Return the (x, y) coordinate for the center point of the cell that contains the specified text.  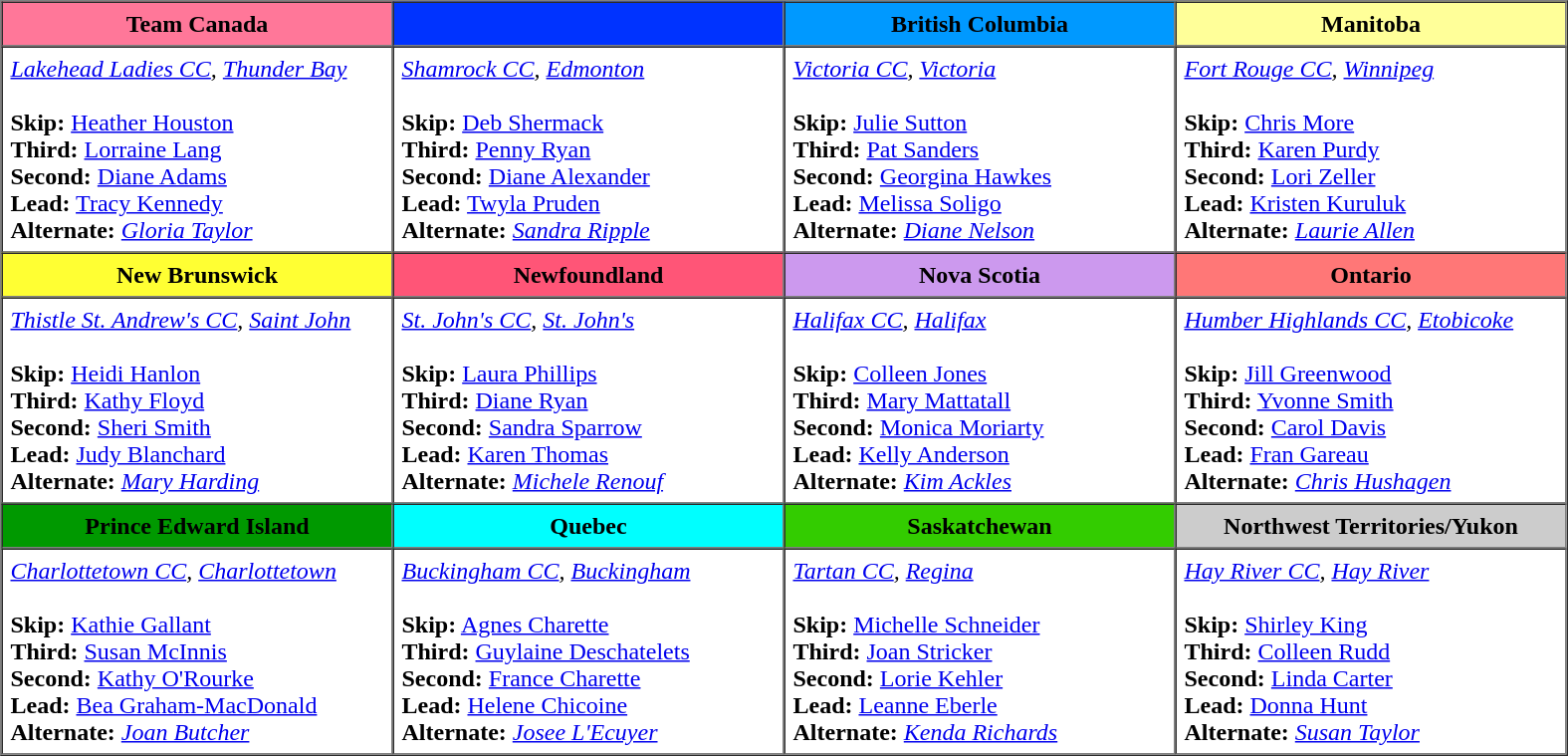
Tartan CC, Regina Skip: Michelle Schneider Third: Joan Stricker Second: Lorie Kehler Lead: Leanne Eberle Alternate: Kenda Richards (980, 651)
Lakehead Ladies CC, Thunder Bay Skip: Heather Houston Third: Lorraine Lang Second: Diane Adams Lead: Tracy Kennedy Alternate: Gloria Taylor (197, 149)
Charlottetown CC, Charlottetown Skip: Kathie Gallant Third: Susan McInnis Second: Kathy O'Rourke Lead: Bea Graham-MacDonald Alternate: Joan Butcher (197, 651)
Prince Edward Island (197, 526)
Manitoba (1370, 24)
Quebec (587, 526)
Buckingham CC, Buckingham Skip: Agnes Charette Third: Guylaine Deschatelets Second: France Charette Lead: Helene Chicoine Alternate: Josee L'Ecuyer (587, 651)
St. John's CC, St. John's Skip: Laura Phillips Third: Diane Ryan Second: Sandra Sparrow Lead: Karen Thomas Alternate: Michele Renouf (587, 400)
Thistle St. Andrew's CC, Saint John Skip: Heidi Hanlon Third: Kathy Floyd Second: Sheri Smith Lead: Judy Blanchard Alternate: Mary Harding (197, 400)
Team Canada (197, 24)
Ontario (1370, 275)
Fort Rouge CC, Winnipeg Skip: Chris More Third: Karen Purdy Second: Lori Zeller Lead: Kristen Kuruluk Alternate: Laurie Allen (1370, 149)
Halifax CC, Halifax Skip: Colleen Jones Third: Mary Mattatall Second: Monica Moriarty Lead: Kelly Anderson Alternate: Kim Ackles (980, 400)
New Brunswick (197, 275)
Northwest Territories/Yukon (1370, 526)
Hay River CC, Hay River Skip: Shirley King Third: Colleen Rudd Second: Linda Carter Lead: Donna Hunt Alternate: Susan Taylor (1370, 651)
Saskatchewan (980, 526)
Shamrock CC, Edmonton Skip: Deb Shermack Third: Penny Ryan Second: Diane Alexander Lead: Twyla Pruden Alternate: Sandra Ripple (587, 149)
Victoria CC, Victoria Skip: Julie Sutton Third: Pat Sanders Second: Georgina Hawkes Lead: Melissa Soligo Alternate: Diane Nelson (980, 149)
Nova Scotia (980, 275)
British Columbia (980, 24)
Newfoundland (587, 275)
Humber Highlands CC, Etobicoke Skip: Jill Greenwood Third: Yvonne Smith Second: Carol Davis Lead: Fran Gareau Alternate: Chris Hushagen (1370, 400)
